Search for the cell housing the specified text and yield its [X, Y] center coordinate. 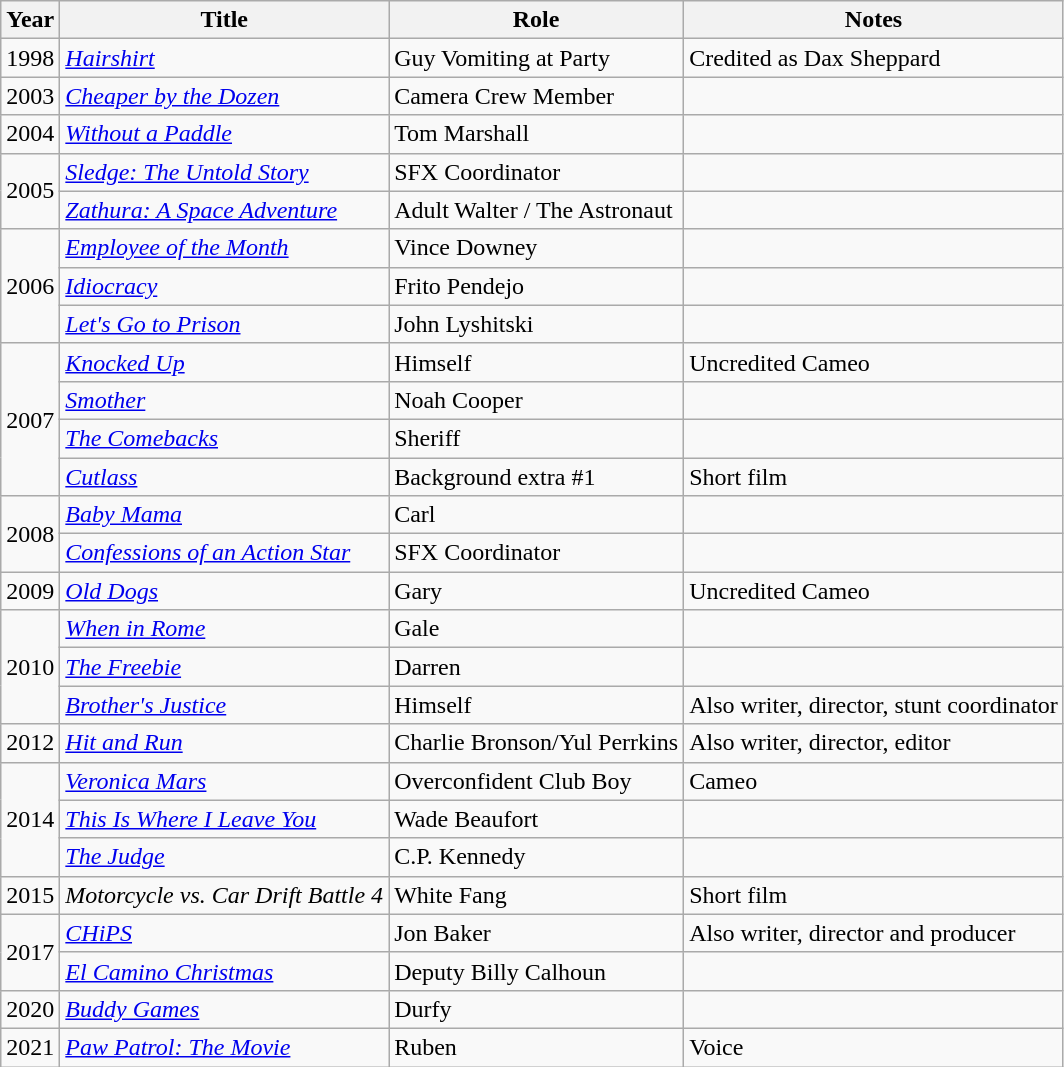
Title [224, 20]
The Comebacks [224, 438]
2006 [30, 286]
2009 [30, 591]
Also writer, director, stunt coordinator [874, 705]
Motorcycle vs. Car Drift Battle 4 [224, 895]
2010 [30, 667]
Cameo [874, 781]
Role [536, 20]
Zathura: A Space Adventure [224, 210]
Durfy [536, 1009]
2003 [30, 96]
2015 [30, 895]
1998 [30, 58]
Idiocracy [224, 286]
C.P. Kennedy [536, 857]
White Fang [536, 895]
Veronica Mars [224, 781]
Confessions of an Action Star [224, 553]
Noah Cooper [536, 400]
The Freebie [224, 667]
Employee of the Month [224, 248]
Jon Baker [536, 933]
Charlie Bronson/Yul Perrkins [536, 743]
2004 [30, 134]
CHiPS [224, 933]
Sledge: The Untold Story [224, 172]
The Judge [224, 857]
Cutlass [224, 477]
Tom Marshall [536, 134]
Gary [536, 591]
Baby Mama [224, 515]
2012 [30, 743]
Background extra #1 [536, 477]
Also writer, director and producer [874, 933]
Camera Crew Member [536, 96]
Adult Walter / The Astronaut [536, 210]
2021 [30, 1047]
Vince Downey [536, 248]
Wade Beaufort [536, 819]
Credited as Dax Sheppard [874, 58]
Deputy Billy Calhoun [536, 971]
Frito Pendejo [536, 286]
When in Rome [224, 629]
Gale [536, 629]
2008 [30, 534]
Also writer, director, editor [874, 743]
Guy Vomiting at Party [536, 58]
Darren [536, 667]
2020 [30, 1009]
Cheaper by the Dozen [224, 96]
Hairshirt [224, 58]
Voice [874, 1047]
2007 [30, 419]
Notes [874, 20]
Smother [224, 400]
John Lyshitski [536, 324]
El Camino Christmas [224, 971]
Ruben [536, 1047]
Overconfident Club Boy [536, 781]
This Is Where I Leave You [224, 819]
Sheriff [536, 438]
2014 [30, 819]
2017 [30, 952]
Let's Go to Prison [224, 324]
Year [30, 20]
Buddy Games [224, 1009]
Paw Patrol: The Movie [224, 1047]
Without a Paddle [224, 134]
2005 [30, 191]
Old Dogs [224, 591]
Hit and Run [224, 743]
Brother's Justice [224, 705]
Carl [536, 515]
Knocked Up [224, 362]
